From the cell containing the given text, extract its center point as (X, Y) coordinate. 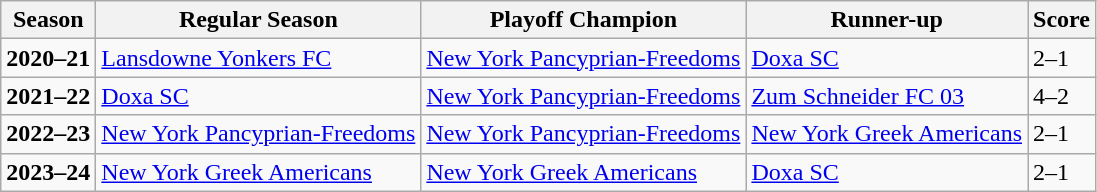
Lansdowne Yonkers FC (258, 58)
Runner-up (887, 20)
2021–22 (48, 96)
Zum Schneider FC 03 (887, 96)
Score (1062, 20)
Playoff Champion (584, 20)
2020–21 (48, 58)
2023–24 (48, 172)
Regular Season (258, 20)
Season (48, 20)
4–2 (1062, 96)
2022–23 (48, 134)
